Identify which cell holds the provided text, then report its [x, y] central coordinate. 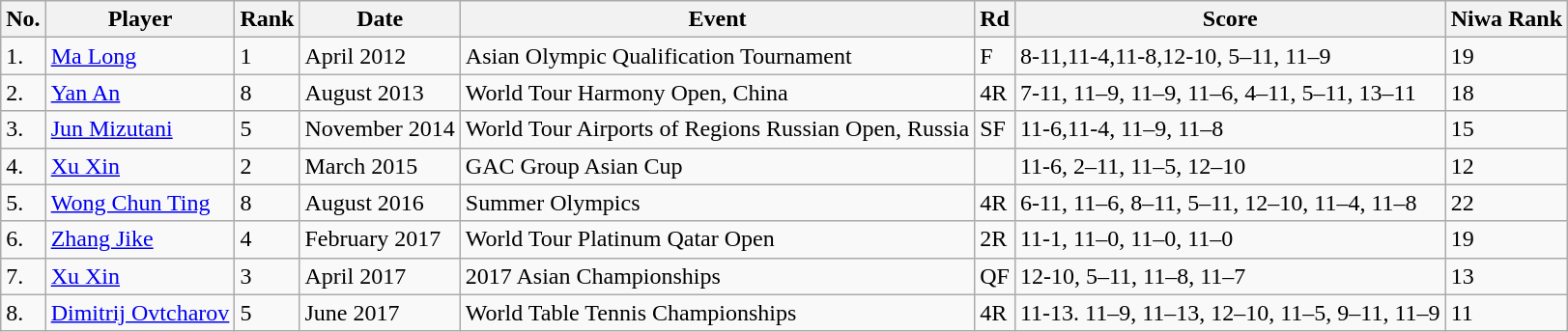
March 2015 [380, 166]
3. [23, 129]
August 2013 [380, 93]
6-11, 11–6, 8–11, 5–11, 12–10, 11–4, 11–8 [1230, 203]
12-10, 5–11, 11–8, 11–7 [1230, 276]
Dimitrij Ovtcharov [140, 313]
Player [140, 19]
November 2014 [380, 129]
11-6, 2–11, 11–5, 12–10 [1230, 166]
2. [23, 93]
6. [23, 239]
2017 Asian Championships [717, 276]
World Tour Harmony Open, China [717, 93]
Summer Olympics [717, 203]
World Tour Airports of Regions Russian Open, Russia [717, 129]
11 [1506, 313]
Zhang Jike [140, 239]
No. [23, 19]
1 [267, 56]
3 [267, 276]
2 [267, 166]
Rank [267, 19]
7-11, 11–9, 11–9, 11–6, 4–11, 5–11, 13–11 [1230, 93]
22 [1506, 203]
SF [995, 129]
8. [23, 313]
June 2017 [380, 313]
Rd [995, 19]
August 2016 [380, 203]
World Tour Platinum Qatar Open [717, 239]
Ma Long [140, 56]
11-1, 11–0, 11–0, 11–0 [1230, 239]
February 2017 [380, 239]
2R [995, 239]
F [995, 56]
Date [380, 19]
April 2017 [380, 276]
18 [1506, 93]
Wong Chun Ting [140, 203]
13 [1506, 276]
QF [995, 276]
11-6,11-4, 11–9, 11–8 [1230, 129]
1. [23, 56]
11-13. 11–9, 11–13, 12–10, 11–5, 9–11, 11–9 [1230, 313]
5. [23, 203]
Yan An [140, 93]
4. [23, 166]
15 [1506, 129]
April 2012 [380, 56]
4 [267, 239]
Asian Olympic Qualification Tournament [717, 56]
7. [23, 276]
GAC Group Asian Cup [717, 166]
Niwa Rank [1506, 19]
Score [1230, 19]
Jun Mizutani [140, 129]
8-11,11-4,11-8,12-10, 5–11, 11–9 [1230, 56]
12 [1506, 166]
World Table Tennis Championships [717, 313]
Event [717, 19]
